Return (x, y) of the center of cell containing provided text 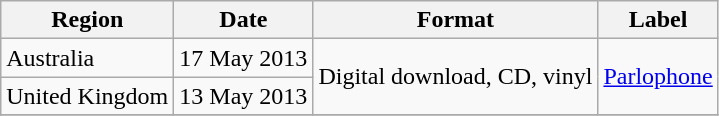
13 May 2013 (244, 96)
Digital download, CD, vinyl (456, 77)
Label (658, 20)
Parlophone (658, 77)
17 May 2013 (244, 58)
Format (456, 20)
Region (88, 20)
United Kingdom (88, 96)
Australia (88, 58)
Date (244, 20)
